For the text-containing cell, return its midpoint in (x, y) coordinate format. 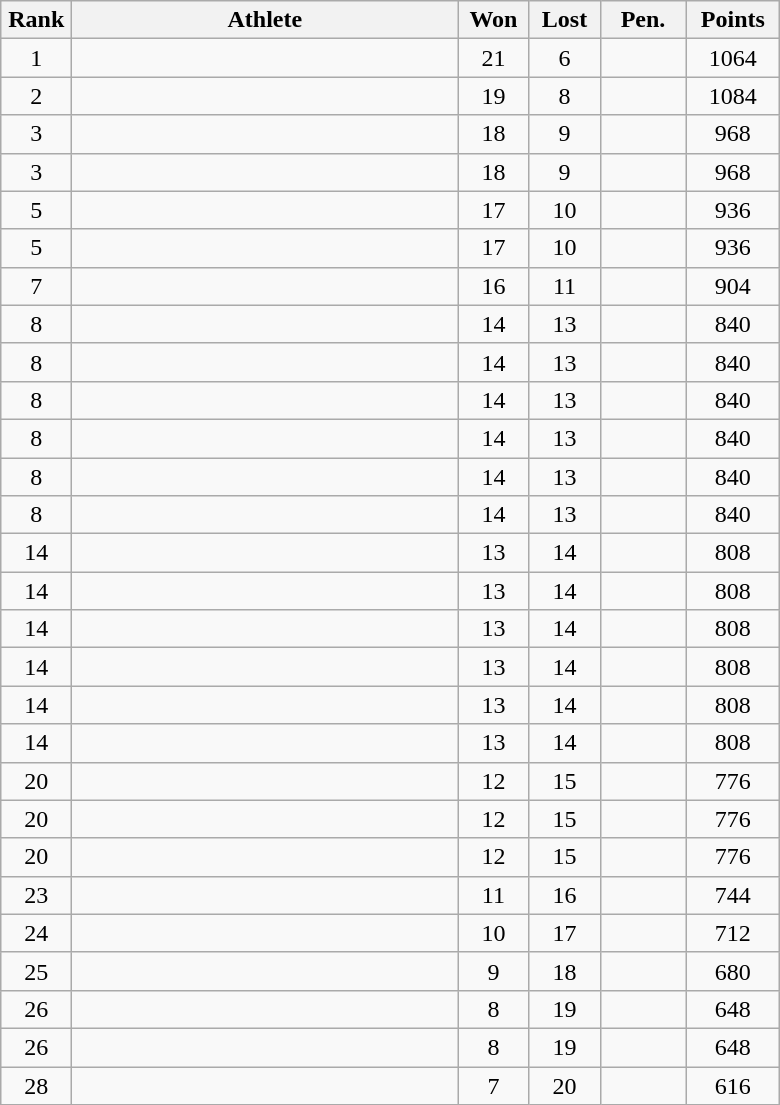
616 (733, 1085)
Lost (564, 20)
Athlete (265, 20)
712 (733, 933)
744 (733, 895)
1 (36, 58)
Won (494, 20)
23 (36, 895)
Points (733, 20)
6 (564, 58)
1084 (733, 96)
680 (733, 971)
904 (733, 286)
25 (36, 971)
Pen. (643, 20)
24 (36, 933)
2 (36, 96)
28 (36, 1085)
1064 (733, 58)
21 (494, 58)
Rank (36, 20)
